For the text-containing cell, return its midpoint in [X, Y] coordinate format. 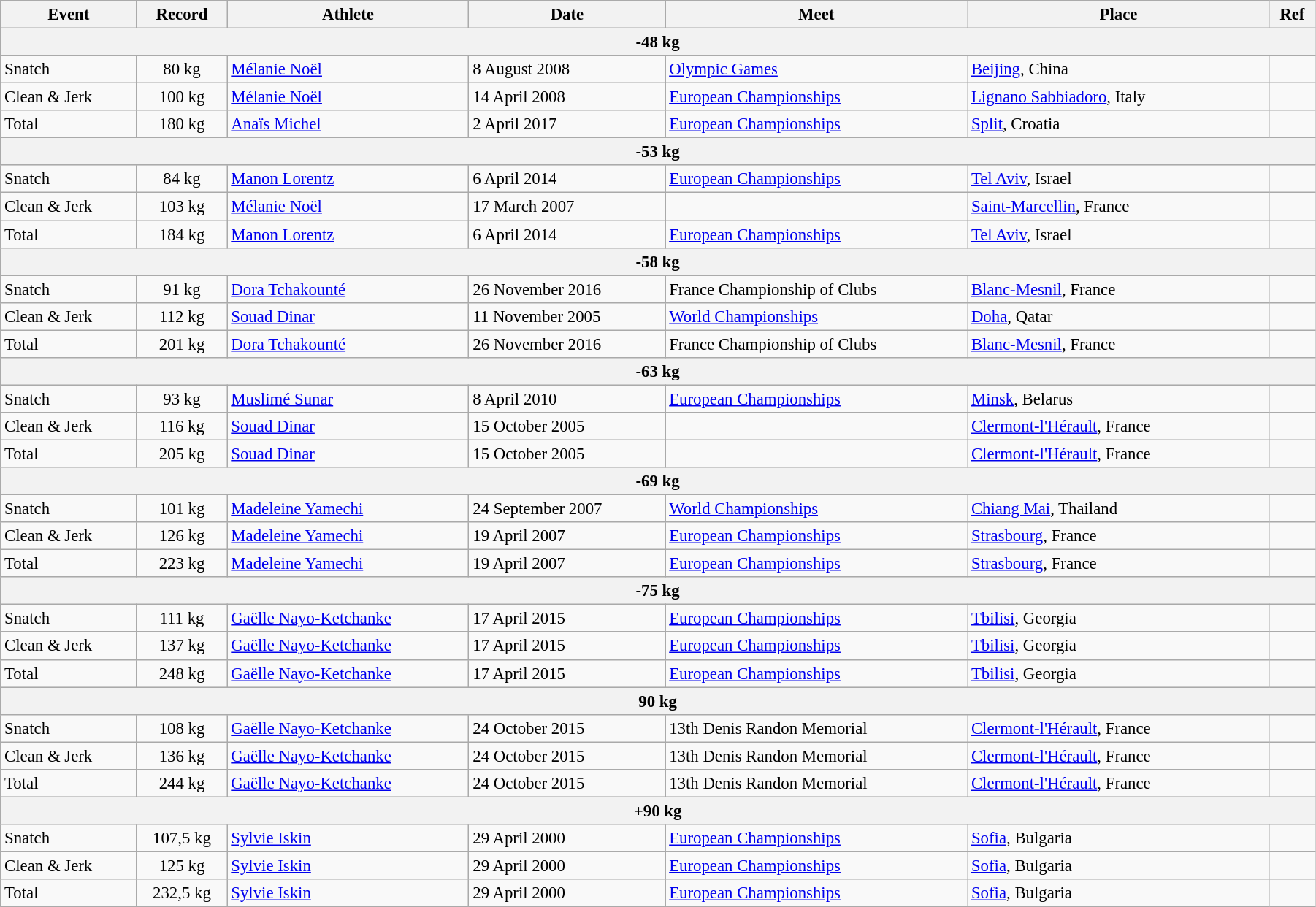
14 April 2008 [567, 97]
112 kg [182, 316]
Event [69, 15]
201 kg [182, 344]
126 kg [182, 536]
248 kg [182, 673]
Meet [816, 15]
93 kg [182, 399]
Place [1119, 15]
90 kg [658, 701]
111 kg [182, 619]
Chiang Mai, Thailand [1119, 509]
Minsk, Belarus [1119, 399]
-75 kg [658, 591]
116 kg [182, 426]
232,5 kg [182, 893]
101 kg [182, 509]
244 kg [182, 784]
-53 kg [658, 152]
Doha, Qatar [1119, 316]
-63 kg [658, 372]
Record [182, 15]
Saint-Marcellin, France [1119, 207]
Beijing, China [1119, 69]
125 kg [182, 865]
84 kg [182, 179]
8 August 2008 [567, 69]
Lignano Sabbiadoro, Italy [1119, 97]
Date [567, 15]
184 kg [182, 234]
223 kg [182, 564]
11 November 2005 [567, 316]
Split, Croatia [1119, 124]
Anaïs Michel [348, 124]
2 April 2017 [567, 124]
-58 kg [658, 261]
Athlete [348, 15]
180 kg [182, 124]
17 March 2007 [567, 207]
137 kg [182, 646]
Olympic Games [816, 69]
136 kg [182, 756]
24 September 2007 [567, 509]
205 kg [182, 453]
107,5 kg [182, 838]
-48 kg [658, 42]
+90 kg [658, 811]
100 kg [182, 97]
80 kg [182, 69]
103 kg [182, 207]
8 April 2010 [567, 399]
91 kg [182, 289]
Muslimé Sunar [348, 399]
Ref [1292, 15]
-69 kg [658, 481]
108 kg [182, 728]
